Locate the cell with the specified text and output its [x, y] center coordinate. 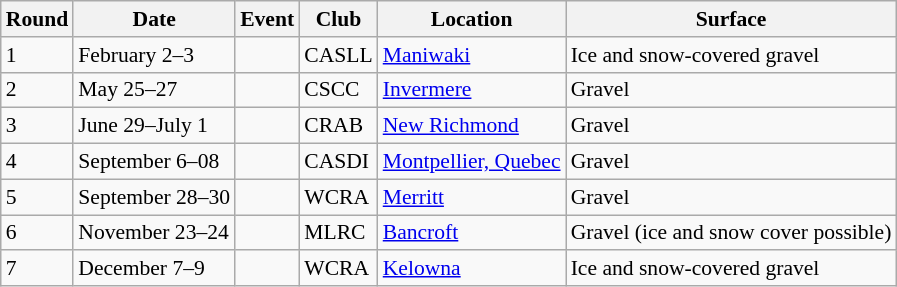
CRAB [338, 126]
September 28–30 [154, 197]
1 [38, 55]
6 [38, 233]
September 6–08 [154, 162]
3 [38, 126]
Location [472, 19]
Date [154, 19]
CSCC [338, 90]
7 [38, 269]
New Richmond [472, 126]
2 [38, 90]
Kelowna [472, 269]
5 [38, 197]
Club [338, 19]
CASDI [338, 162]
4 [38, 162]
February 2–3 [154, 55]
MLRC [338, 233]
Merritt [472, 197]
CASLL [338, 55]
Maniwaki [472, 55]
Bancroft [472, 233]
Invermere [472, 90]
Montpellier, Quebec [472, 162]
November 23–24 [154, 233]
June 29–July 1 [154, 126]
May 25–27 [154, 90]
December 7–9 [154, 269]
Gravel (ice and snow cover possible) [732, 233]
Event [267, 19]
Surface [732, 19]
Round [38, 19]
